Find where the given text appears and provide that cell's center as [X, Y] coordinate. 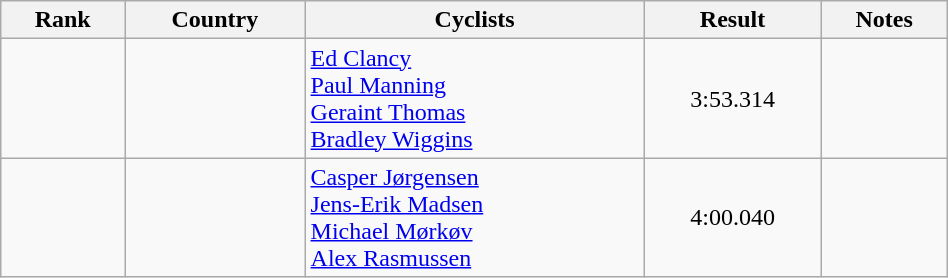
3:53.314 [732, 98]
4:00.040 [732, 218]
Notes [884, 20]
Country [215, 20]
Casper JørgensenJens-Erik MadsenMichael MørkøvAlex Rasmussen [474, 218]
Rank [63, 20]
Ed ClancyPaul ManningGeraint ThomasBradley Wiggins [474, 98]
Result [732, 20]
Cyclists [474, 20]
